Return the [x, y] coordinate for the center point of the cell that contains the specified text.  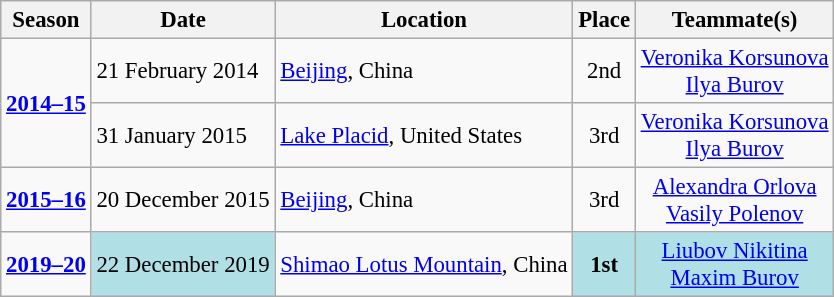
2019–20 [46, 264]
2014–15 [46, 104]
Place [604, 20]
1st [604, 264]
Liubov NikitinaMaxim Burov [734, 264]
Alexandra OrlovaVasily Polenov [734, 200]
Teammate(s) [734, 20]
Shimao Lotus Mountain, China [424, 264]
Date [183, 20]
20 December 2015 [183, 200]
Lake Placid, United States [424, 136]
22 December 2019 [183, 264]
2015–16 [46, 200]
2nd [604, 72]
Season [46, 20]
21 February 2014 [183, 72]
Location [424, 20]
31 January 2015 [183, 136]
